Find where the given text appears and provide that cell's center as (X, Y) coordinate. 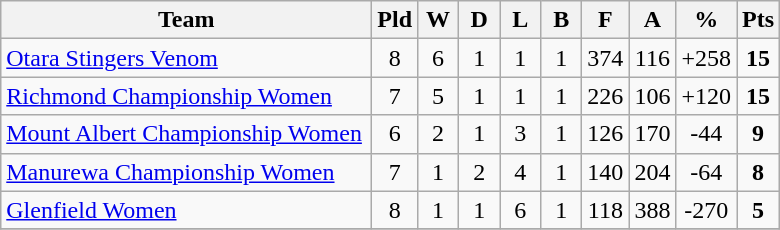
F (606, 20)
Mount Albert Championship Women (186, 134)
-270 (706, 210)
9 (758, 134)
+258 (706, 58)
4 (520, 172)
-64 (706, 172)
% (706, 20)
Glenfield Women (186, 210)
Team (186, 20)
374 (606, 58)
388 (652, 210)
+120 (706, 96)
Pts (758, 20)
Pld (395, 20)
116 (652, 58)
-44 (706, 134)
B (562, 20)
3 (520, 134)
Richmond Championship Women (186, 96)
106 (652, 96)
226 (606, 96)
L (520, 20)
204 (652, 172)
A (652, 20)
118 (606, 210)
W (438, 20)
Manurewa Championship Women (186, 172)
D (480, 20)
Otara Stingers Venom (186, 58)
126 (606, 134)
140 (606, 172)
170 (652, 134)
